Return the (X, Y) coordinate for the center point of the cell that contains the specified text.  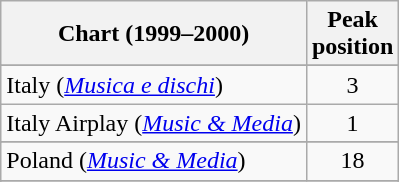
Chart (1999–2000) (154, 34)
Italy (Musica e dischi) (154, 85)
Poland (Music & Media) (154, 161)
Peakposition (352, 34)
1 (352, 123)
18 (352, 161)
3 (352, 85)
Italy Airplay (Music & Media) (154, 123)
